From the cell containing the given text, extract its center point as (X, Y) coordinate. 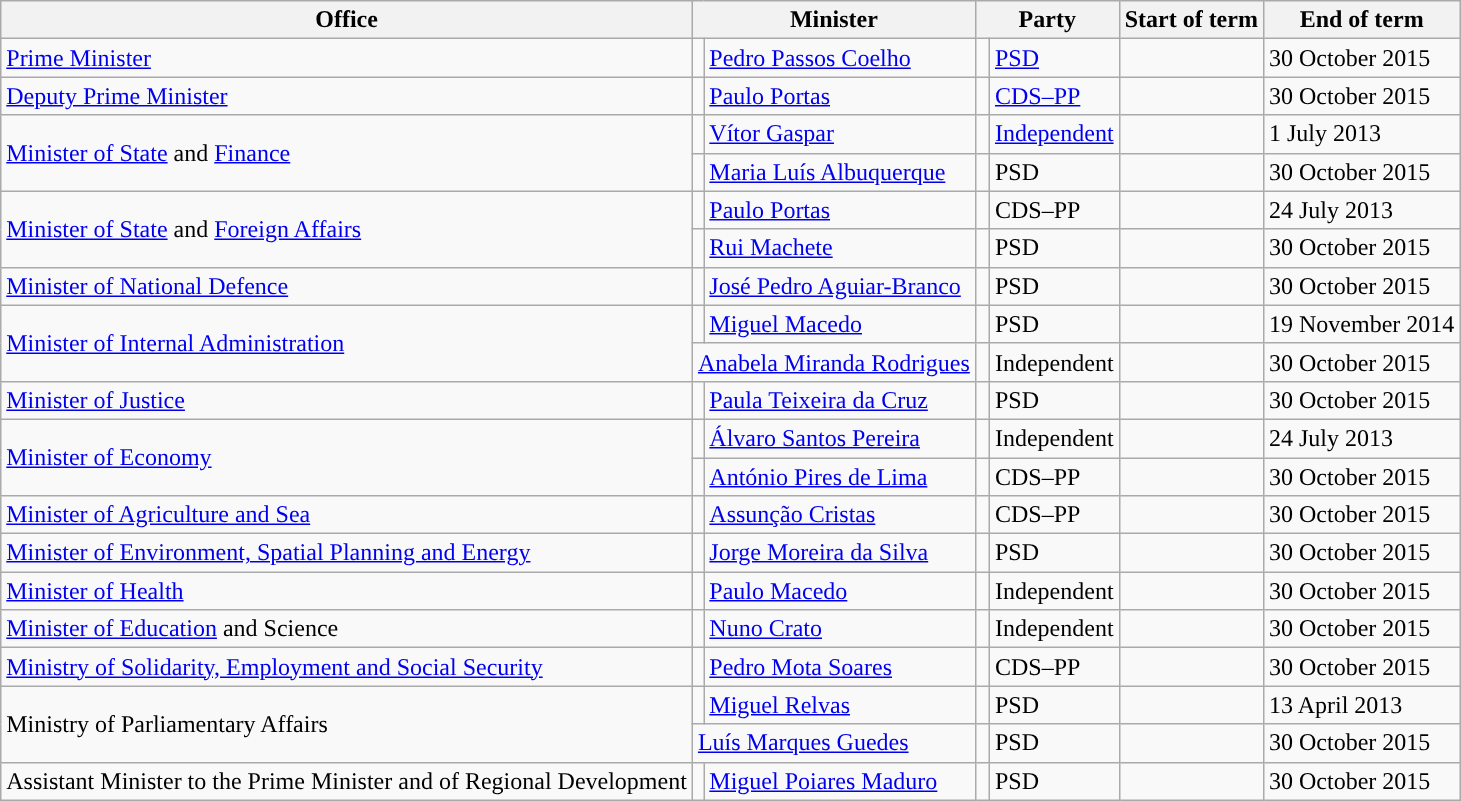
Pedro Mota Soares (840, 667)
Jorge Moreira da Silva (840, 553)
Ministry of Parliamentary Affairs (347, 724)
Miguel Poiares Maduro (840, 781)
Minister of Education and Science (347, 629)
Party (1047, 20)
Assunção Cristas (840, 515)
Deputy Prime Minister (347, 96)
Rui Machete (840, 248)
Nuno Crato (840, 629)
Minister of Agriculture and Sea (347, 515)
Minister (834, 20)
Minister of National Defence (347, 286)
Vítor Gaspar (840, 134)
Minister of Health (347, 591)
19 November 2014 (1361, 324)
Office (347, 20)
13 April 2013 (1361, 705)
Minister of Internal Administration (347, 343)
Prime Minister (347, 58)
Álvaro Santos Pereira (840, 438)
Assistant Minister to the Prime Minister and of Regional Development (347, 781)
António Pires de Lima (840, 477)
Minister of Economy (347, 457)
Luís Marques Guedes (834, 743)
Miguel Relvas (840, 705)
Miguel Macedo (840, 324)
Anabela Miranda Rodrigues (834, 362)
Paulo Macedo (840, 591)
Minister of Justice (347, 400)
End of term (1361, 20)
Minister of State and Foreign Affairs (347, 229)
Pedro Passos Coelho (840, 58)
Minister of Environment, Spatial Planning and Energy (347, 553)
1 July 2013 (1361, 134)
Maria Luís Albuquerque (840, 172)
Ministry of Solidarity, Employment and Social Security (347, 667)
Minister of State and Finance (347, 153)
Paula Teixeira da Cruz (840, 400)
Start of term (1191, 20)
José Pedro Aguiar-Branco (840, 286)
